Pinpoint the cell where the given text exists, returning its [X, Y] midpoint coordinate. 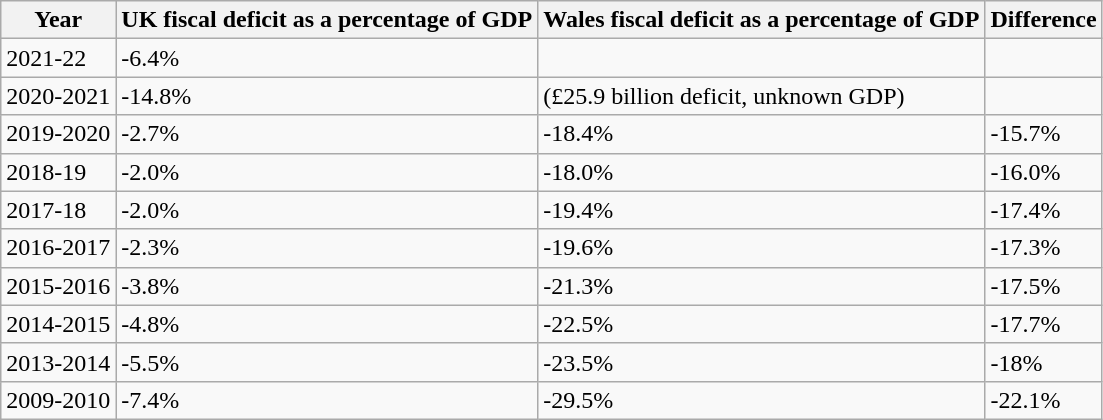
-19.6% [762, 248]
2018-19 [58, 172]
-3.8% [327, 286]
-29.5% [762, 400]
2019-2020 [58, 134]
2009-2010 [58, 400]
2017-18 [58, 210]
-17.5% [1044, 286]
Wales fiscal deficit as a percentage of GDP [762, 20]
2014-2015 [58, 324]
-21.3% [762, 286]
-19.4% [762, 210]
-23.5% [762, 362]
(£25.9 billion deficit, unknown GDP) [762, 96]
2013-2014 [58, 362]
Difference [1044, 20]
-22.1% [1044, 400]
-5.5% [327, 362]
-4.8% [327, 324]
-17.4% [1044, 210]
-7.4% [327, 400]
-18.4% [762, 134]
-2.7% [327, 134]
2021-22 [58, 58]
2015-2016 [58, 286]
-15.7% [1044, 134]
Year [58, 20]
-18% [1044, 362]
UK fiscal deficit as a percentage of GDP [327, 20]
-2.3% [327, 248]
-14.8% [327, 96]
-17.3% [1044, 248]
2016-2017 [58, 248]
-22.5% [762, 324]
-17.7% [1044, 324]
-18.0% [762, 172]
-6.4% [327, 58]
2020-2021 [58, 96]
-16.0% [1044, 172]
